Return [x, y] of the center of cell containing provided text 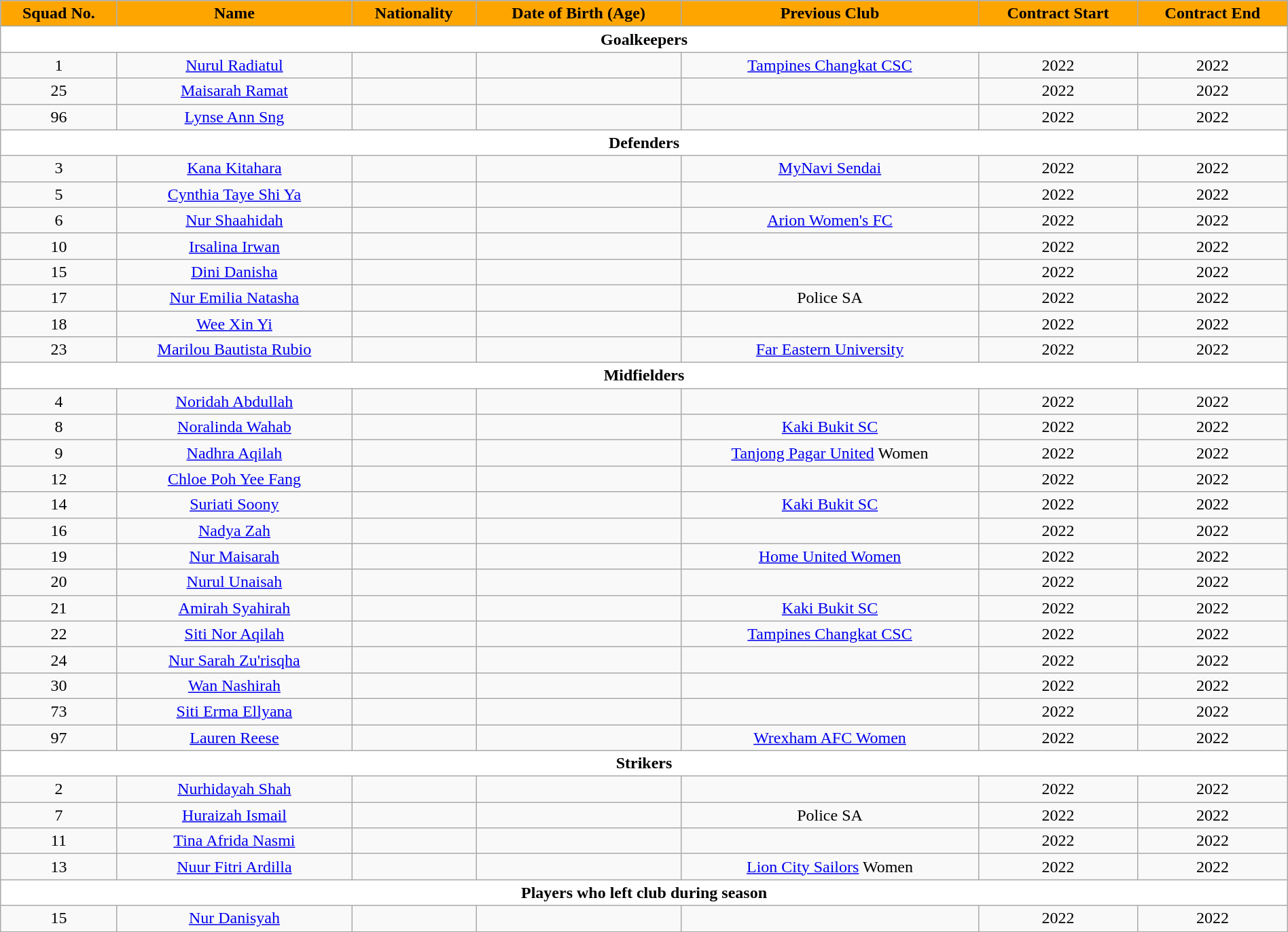
Far Eastern University [830, 350]
Nuur Fitri Ardilla [234, 867]
12 [58, 479]
Players who left club during season [644, 893]
Tina Afrida Nasmi [234, 841]
Maisarah Ramat [234, 91]
Contract End [1213, 14]
8 [58, 427]
Chloe Poh Yee Fang [234, 479]
Nurhidayah Shah [234, 789]
3 [58, 168]
Midfielders [644, 376]
Date of Birth (Age) [579, 14]
Wee Xin Yi [234, 324]
Nationality [414, 14]
Lynse Ann Sng [234, 117]
Nur Emilia Natasha [234, 298]
Siti Nor Aqilah [234, 634]
14 [58, 505]
Nur Danisyah [234, 918]
Nur Shaahidah [234, 220]
Previous Club [830, 14]
16 [58, 531]
18 [58, 324]
Squad No. [58, 14]
Kana Kitahara [234, 168]
Wan Nashirah [234, 685]
Dini Danisha [234, 272]
Contract Start [1058, 14]
Lauren Reese [234, 737]
Noralinda Wahab [234, 427]
Nurul Unaisah [234, 582]
Nurul Radiatul [234, 65]
13 [58, 867]
7 [58, 815]
Nur Maisarah [234, 556]
Suriati Soony [234, 505]
Defenders [644, 143]
30 [58, 685]
22 [58, 634]
Huraizah Ismail [234, 815]
Strikers [644, 764]
Lion City Sailors Women [830, 867]
Noridah Abdullah [234, 401]
96 [58, 117]
1 [58, 65]
21 [58, 608]
MyNavi Sendai [830, 168]
2 [58, 789]
Goalkeepers [644, 39]
Arion Women's FC [830, 220]
97 [58, 737]
73 [58, 711]
17 [58, 298]
Name [234, 14]
6 [58, 220]
25 [58, 91]
23 [58, 350]
Home United Women [830, 556]
Nadhra Aqilah [234, 453]
Irsalina Irwan [234, 246]
Cynthia Taye Shi Ya [234, 194]
19 [58, 556]
Tanjong Pagar United Women [830, 453]
Siti Erma Ellyana [234, 711]
Wrexham AFC Women [830, 737]
4 [58, 401]
11 [58, 841]
9 [58, 453]
Marilou Bautista Rubio [234, 350]
5 [58, 194]
Amirah Syahirah [234, 608]
Nadya Zah [234, 531]
20 [58, 582]
24 [58, 660]
10 [58, 246]
Nur Sarah Zu'risqha [234, 660]
